Identify which cell holds the provided text, then report its [x, y] central coordinate. 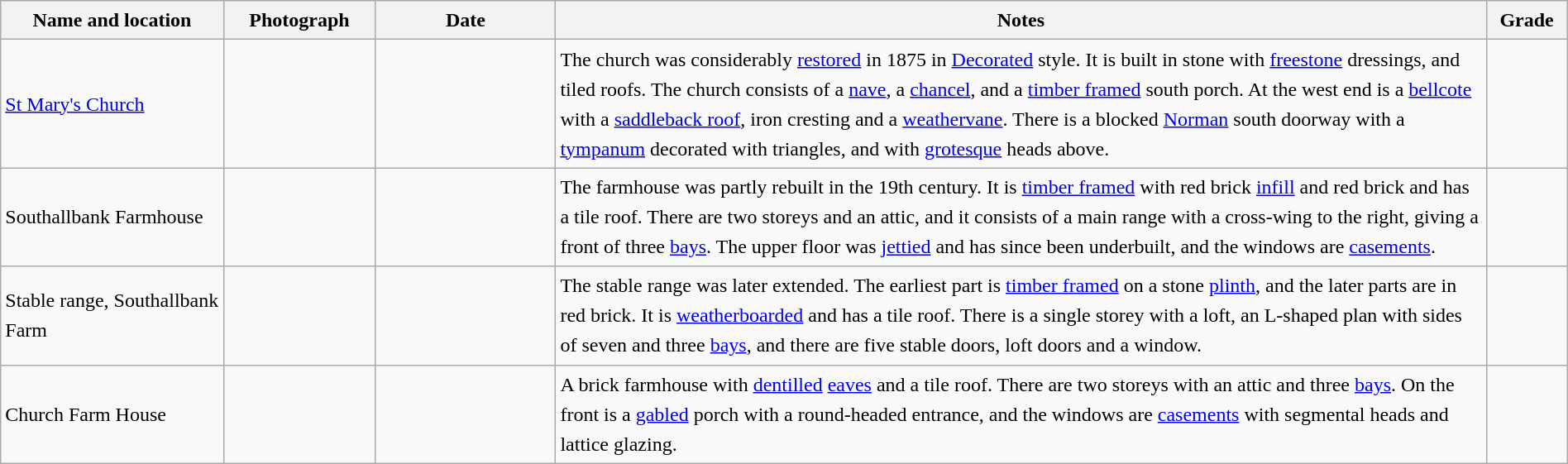
Photograph [299, 20]
Southallbank Farmhouse [112, 217]
Church Farm House [112, 414]
Grade [1527, 20]
Notes [1021, 20]
Name and location [112, 20]
Date [466, 20]
St Mary's Church [112, 104]
Stable range, Southallbank Farm [112, 316]
